Identify which cell holds the provided text, then report its [X, Y] central coordinate. 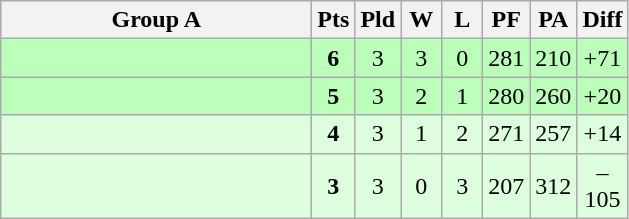
+71 [602, 58]
271 [506, 134]
+20 [602, 96]
4 [334, 134]
Diff [602, 20]
Group A [156, 20]
W [422, 20]
312 [554, 186]
281 [506, 58]
207 [506, 186]
L [462, 20]
257 [554, 134]
+14 [602, 134]
280 [506, 96]
–105 [602, 186]
Pld [378, 20]
PA [554, 20]
6 [334, 58]
5 [334, 96]
260 [554, 96]
PF [506, 20]
210 [554, 58]
Pts [334, 20]
